Provide the [x, y] coordinate of the cell's center where the given text is located.  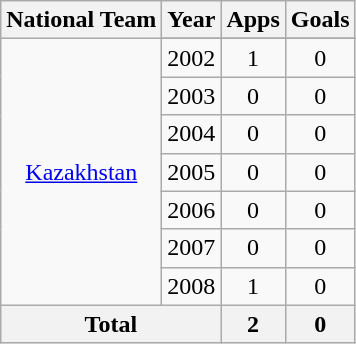
National Team [82, 20]
Goals [320, 20]
2003 [192, 96]
2005 [192, 172]
Kazakhstan [82, 172]
Apps [253, 20]
Total [111, 324]
2004 [192, 134]
2007 [192, 248]
Year [192, 20]
2006 [192, 210]
2 [253, 324]
2002 [192, 58]
2008 [192, 286]
